Return the (X, Y) coordinate for the center point of the cell that contains the specified text.  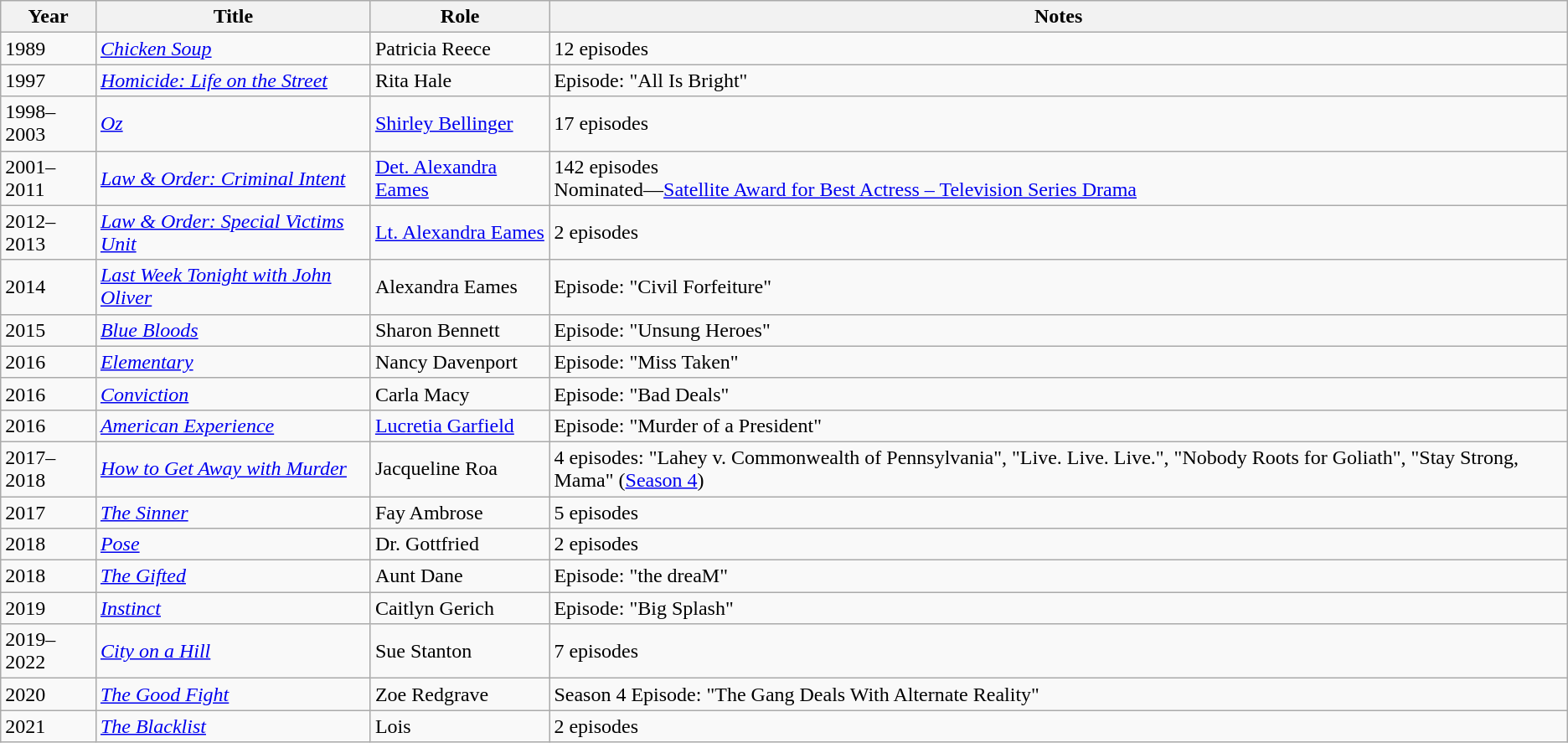
Aunt Dane (460, 576)
12 episodes (1059, 49)
Last Week Tonight with John Oliver (233, 286)
7 episodes (1059, 652)
Episode: "Bad Deals" (1059, 394)
Elementary (233, 362)
Dr. Gottfried (460, 544)
2015 (49, 330)
2020 (49, 694)
Fay Ambrose (460, 512)
Oz (233, 124)
2019 (49, 608)
How to Get Away with Murder (233, 469)
Year (49, 17)
2019–2022 (49, 652)
Patricia Reece (460, 49)
American Experience (233, 426)
Episode: "Miss Taken" (1059, 362)
Lt. Alexandra Eames (460, 233)
The Sinner (233, 512)
Sharon Bennett (460, 330)
Notes (1059, 17)
Episode: "Unsung Heroes" (1059, 330)
1989 (49, 49)
2012–2013 (49, 233)
Instinct (233, 608)
Episode: "All Is Bright" (1059, 80)
2017–2018 (49, 469)
Homicide: Life on the Street (233, 80)
17 episodes (1059, 124)
Episode: "Murder of a President" (1059, 426)
2021 (49, 726)
Caitlyn Gerich (460, 608)
Shirley Bellinger (460, 124)
4 episodes: "Lahey v. Commonwealth of Pennsylvania", "Live. Live. Live.", "Nobody Roots for Goliath", "Stay Strong, Mama" (Season 4) (1059, 469)
5 episodes (1059, 512)
2001–2011 (49, 178)
Pose (233, 544)
Carla Macy (460, 394)
The Gifted (233, 576)
Season 4 Episode: "The Gang Deals With Alternate Reality" (1059, 694)
2017 (49, 512)
Lois (460, 726)
Episode: "Big Splash" (1059, 608)
Rita Hale (460, 80)
Nancy Davenport (460, 362)
1997 (49, 80)
The Blacklist (233, 726)
Zoe Redgrave (460, 694)
Lucretia Garfield (460, 426)
Law & Order: Special Victims Unit (233, 233)
142 episodesNominated—Satellite Award for Best Actress – Television Series Drama (1059, 178)
Title (233, 17)
Chicken Soup (233, 49)
The Good Fight (233, 694)
2014 (49, 286)
Law & Order: Criminal Intent (233, 178)
Alexandra Eames (460, 286)
City on a Hill (233, 652)
Episode: "the dreaM" (1059, 576)
Jacqueline Roa (460, 469)
Episode: "Civil Forfeiture" (1059, 286)
1998–2003 (49, 124)
Role (460, 17)
Det. Alexandra Eames (460, 178)
Blue Bloods (233, 330)
Conviction (233, 394)
Sue Stanton (460, 652)
